Return the [x, y] coordinate for the center point of the cell that contains the specified text.  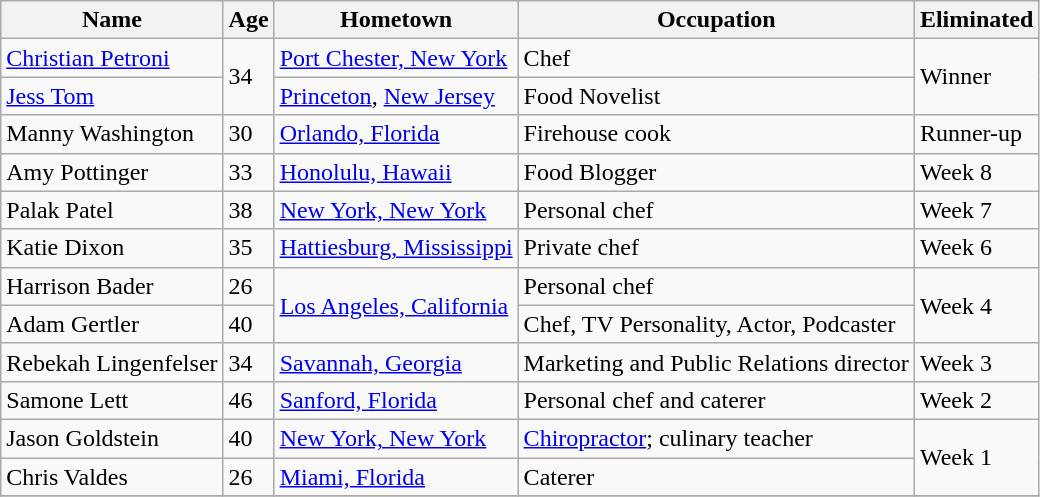
Katie Dixon [112, 248]
Manny Washington [112, 134]
Age [248, 20]
Miami, Florida [396, 477]
Adam Gertler [112, 324]
Week 1 [976, 457]
38 [248, 210]
Runner-up [976, 134]
Food Blogger [716, 172]
Week 7 [976, 210]
Week 8 [976, 172]
Food Novelist [716, 96]
46 [248, 400]
Jess Tom [112, 96]
Week 3 [976, 362]
Palak Patel [112, 210]
Week 6 [976, 248]
Winner [976, 77]
Orlando, Florida [396, 134]
Marketing and Public Relations director [716, 362]
Week 2 [976, 400]
Amy Pottinger [112, 172]
Savannah, Georgia [396, 362]
Sanford, Florida [396, 400]
Hattiesburg, Mississippi [396, 248]
Firehouse cook [716, 134]
33 [248, 172]
Chiropractor; culinary teacher [716, 438]
Jason Goldstein [112, 438]
Chris Valdes [112, 477]
Christian Petroni [112, 58]
Princeton, New Jersey [396, 96]
Samone Lett [112, 400]
35 [248, 248]
Harrison Bader [112, 286]
Rebekah Lingenfelser [112, 362]
Name [112, 20]
Chef [716, 58]
Caterer [716, 477]
Eliminated [976, 20]
Chef, TV Personality, Actor, Podcaster [716, 324]
Week 4 [976, 305]
Occupation [716, 20]
30 [248, 134]
Personal chef and caterer [716, 400]
Port Chester, New York [396, 58]
Los Angeles, California [396, 305]
Hometown [396, 20]
Private chef [716, 248]
Honolulu, Hawaii [396, 172]
